Determine the [x, y] coordinate at the center of the cell enclosing the given text.  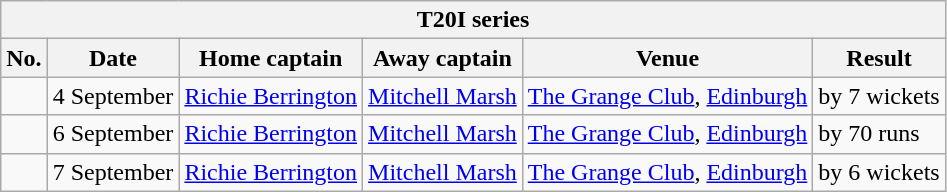
by 7 wickets [879, 96]
Home captain [271, 58]
4 September [113, 96]
No. [24, 58]
by 6 wickets [879, 172]
Result [879, 58]
6 September [113, 134]
by 70 runs [879, 134]
Venue [668, 58]
7 September [113, 172]
Date [113, 58]
Away captain [443, 58]
T20I series [473, 20]
